Locate the cell with the specified text and output its [X, Y] center coordinate. 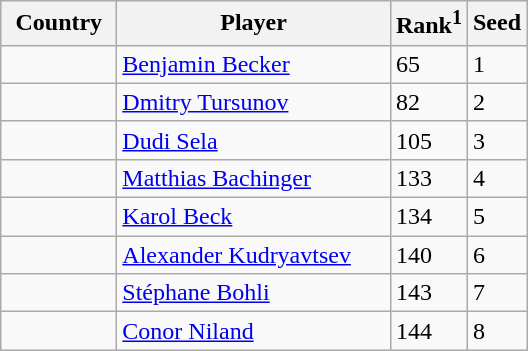
Matthias Bachinger [254, 178]
3 [496, 140]
143 [428, 293]
Conor Niland [254, 331]
Alexander Kudryavtsev [254, 255]
140 [428, 255]
Player [254, 24]
Dudi Sela [254, 140]
133 [428, 178]
65 [428, 64]
6 [496, 255]
7 [496, 293]
134 [428, 217]
Seed [496, 24]
Benjamin Becker [254, 64]
8 [496, 331]
1 [496, 64]
82 [428, 102]
2 [496, 102]
4 [496, 178]
Karol Beck [254, 217]
Country [59, 24]
Dmitry Tursunov [254, 102]
105 [428, 140]
Rank1 [428, 24]
Stéphane Bohli [254, 293]
5 [496, 217]
144 [428, 331]
